Output the (X, Y) coordinate of the center of the cell containing the given text.  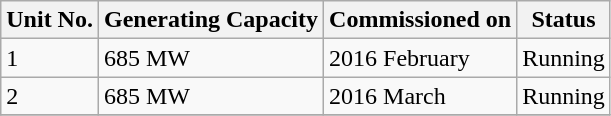
Status (564, 20)
2016 February (420, 58)
Commissioned on (420, 20)
Generating Capacity (210, 20)
2016 March (420, 96)
1 (50, 58)
Unit No. (50, 20)
2 (50, 96)
